Output the [x, y] coordinate of the center of the cell containing the given text.  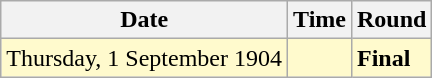
Thursday, 1 September 1904 [144, 58]
Time [320, 20]
Date [144, 20]
Round [391, 20]
Final [391, 58]
